Identify which cell holds the provided text, then report its [x, y] central coordinate. 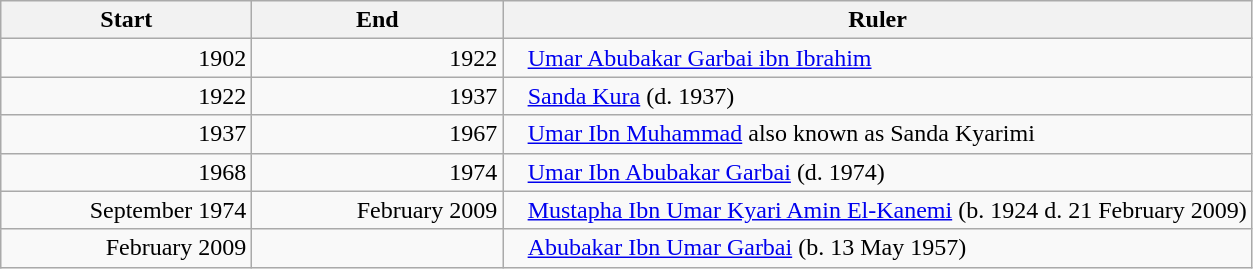
1967 [378, 134]
1902 [126, 58]
September 1974 [126, 210]
Sanda Kura (d. 1937) [878, 96]
Ruler [878, 20]
Abubakar Ibn Umar Garbai (b. 13 May 1957) [878, 248]
Start [126, 20]
End [378, 20]
1968 [126, 172]
Umar Abubakar Garbai ibn Ibrahim [878, 58]
1974 [378, 172]
Umar Ibn Abubakar Garbai (d. 1974) [878, 172]
Umar Ibn Muhammad also known as Sanda Kyarimi [878, 134]
Mustapha Ibn Umar Kyari Amin El-Kanemi (b. 1924 d. 21 February 2009) [878, 210]
